From the cell containing the given text, extract its center point as (x, y) coordinate. 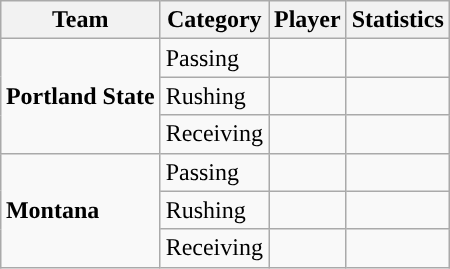
Statistics (398, 20)
Portland State (80, 96)
Category (214, 20)
Montana (80, 210)
Player (307, 20)
Team (80, 20)
